From the cell containing the given text, extract its center point as [x, y] coordinate. 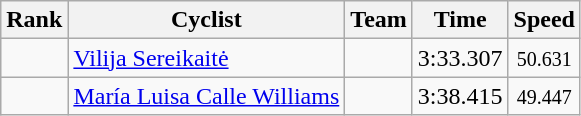
Time [460, 20]
3:38.415 [460, 96]
Rank [34, 20]
50.631 [544, 58]
Vilija Sereikaitė [206, 58]
Team [379, 20]
Cyclist [206, 20]
3:33.307 [460, 58]
Speed [544, 20]
María Luisa Calle Williams [206, 96]
49.447 [544, 96]
